Pinpoint the cell where the given text exists, returning its (x, y) midpoint coordinate. 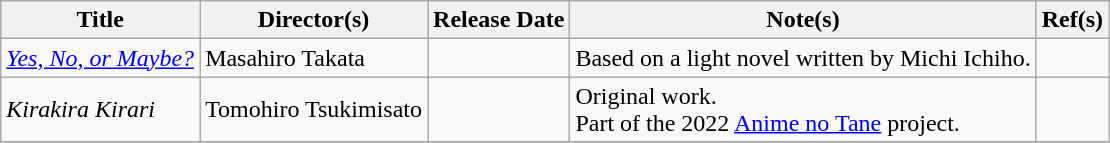
Director(s) (314, 20)
Yes, No, or Maybe? (100, 58)
Release Date (499, 20)
Masahiro Takata (314, 58)
Title (100, 20)
Ref(s) (1072, 20)
Based on a light novel written by Michi Ichiho. (803, 58)
Note(s) (803, 20)
Tomohiro Tsukimisato (314, 110)
Original work.Part of the 2022 Anime no Tane project. (803, 110)
Kirakira Kirari (100, 110)
